Identify which cell holds the provided text, then report its (X, Y) central coordinate. 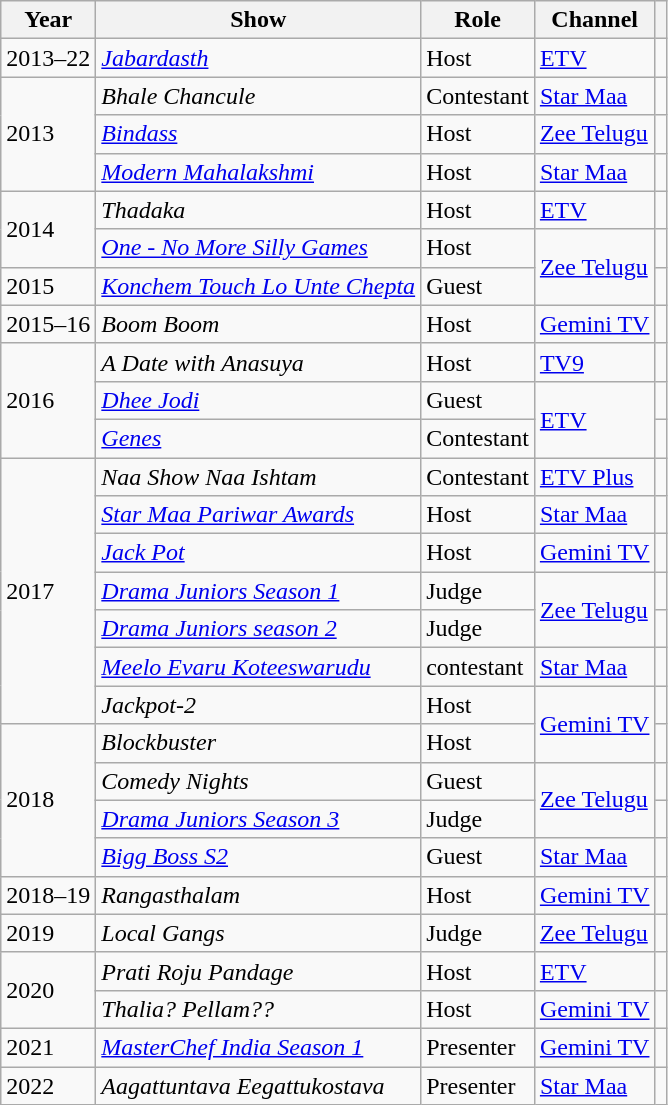
contestant (478, 667)
Drama Juniors Season 1 (258, 591)
Modern Mahalakshmi (258, 172)
One - No More Silly Games (258, 248)
2017 (48, 591)
Drama Juniors season 2 (258, 629)
ETV Plus (594, 477)
Jackpot-2 (258, 705)
2014 (48, 229)
2018–19 (48, 895)
MasterChef India Season 1 (258, 1047)
2022 (48, 1085)
Star Maa Pariwar Awards (258, 515)
Aagattuntava Eegattukostava (258, 1085)
Show (258, 20)
Year (48, 20)
Boom Boom (258, 324)
Bindass (258, 134)
Naa Show Naa Ishtam (258, 477)
2020 (48, 990)
2018 (48, 800)
2015–16 (48, 324)
Prati Roju Pandage (258, 971)
Bigg Boss S2 (258, 857)
2016 (48, 400)
Konchem Touch Lo Unte Chepta (258, 286)
Blockbuster (258, 743)
Local Gangs (258, 933)
Jack Pot (258, 553)
2013–22 (48, 58)
2013 (48, 134)
2015 (48, 286)
Rangasthalam (258, 895)
2021 (48, 1047)
Thadaka (258, 210)
Dhee Jodi (258, 400)
Meelo Evaru Koteeswarudu (258, 667)
Comedy Nights (258, 781)
Channel (594, 20)
Bhale Chancule (258, 96)
TV9 (594, 362)
Drama Juniors Season 3 (258, 819)
Thalia? Pellam?? (258, 1009)
Genes (258, 438)
A Date with Anasuya (258, 362)
Jabardasth (258, 58)
2019 (48, 933)
Role (478, 20)
